Determine the [x, y] coordinate at the center of the cell enclosing the given text.  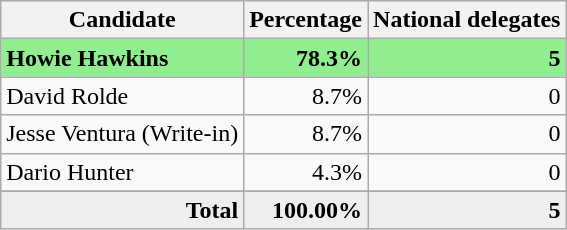
Dario Hunter [122, 172]
National delegates [467, 20]
Percentage [306, 20]
Candidate [122, 20]
4.3% [306, 172]
78.3% [306, 58]
100.00% [306, 210]
Jesse Ventura (Write-in) [122, 134]
Howie Hawkins [122, 58]
Total [122, 210]
David Rolde [122, 96]
